Pinpoint the cell where the given text exists, returning its (x, y) midpoint coordinate. 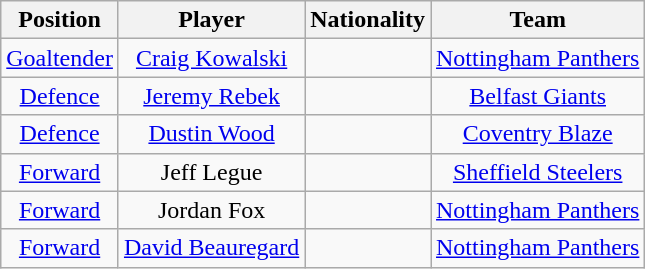
Team (537, 20)
Player (211, 20)
Goaltender (60, 58)
Dustin Wood (211, 134)
Coventry Blaze (537, 134)
Jeff Legue (211, 172)
Nationality (368, 20)
Jeremy Rebek (211, 96)
Jordan Fox (211, 210)
David Beauregard (211, 248)
Craig Kowalski (211, 58)
Belfast Giants (537, 96)
Position (60, 20)
Sheffield Steelers (537, 172)
